Identify which cell holds the provided text, then report its [x, y] central coordinate. 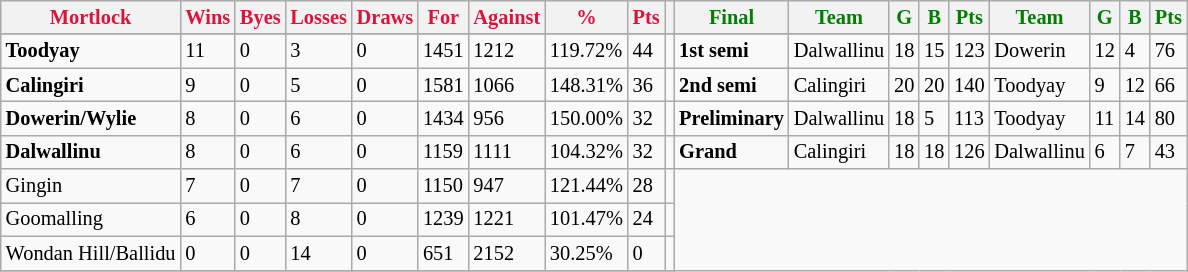
1221 [508, 219]
140 [969, 85]
121.44% [586, 186]
28 [646, 186]
2152 [508, 253]
1239 [443, 219]
119.72% [586, 51]
Final [732, 17]
1st semi [732, 51]
1150 [443, 186]
101.47% [586, 219]
36 [646, 85]
113 [969, 118]
150.00% [586, 118]
104.32% [586, 152]
1581 [443, 85]
15 [934, 51]
Grand [732, 152]
123 [969, 51]
4 [1135, 51]
43 [1168, 152]
2nd semi [732, 85]
Gingin [91, 186]
44 [646, 51]
1451 [443, 51]
947 [508, 186]
1111 [508, 152]
Byes [260, 17]
Goomalling [91, 219]
Against [508, 17]
Wins [208, 17]
1434 [443, 118]
24 [646, 219]
76 [1168, 51]
% [586, 17]
Mortlock [91, 17]
For [443, 17]
Draws [385, 17]
Preliminary [732, 118]
Losses [318, 17]
126 [969, 152]
956 [508, 118]
66 [1168, 85]
Dowerin [1039, 51]
148.31% [586, 85]
3 [318, 51]
1212 [508, 51]
651 [443, 253]
Dowerin/Wylie [91, 118]
80 [1168, 118]
1159 [443, 152]
Wondan Hill/Ballidu [91, 253]
30.25% [586, 253]
1066 [508, 85]
